Scan for the cell matching the given text and deliver its [X, Y] coordinate at center. 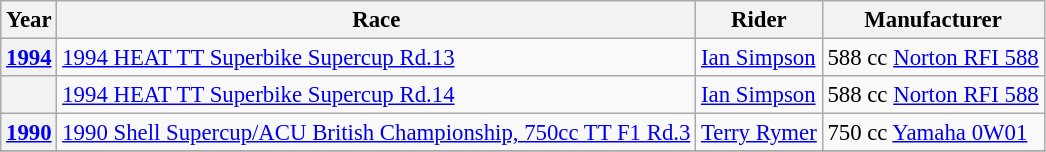
1994 HEAT TT Superbike Supercup Rd.13 [376, 58]
1994 HEAT TT Superbike Supercup Rd.14 [376, 95]
Race [376, 20]
Year [29, 20]
1994 [29, 58]
Rider [759, 20]
1990 Shell Supercup/ACU British Championship, 750cc TT F1 Rd.3 [376, 133]
1990 [29, 133]
Manufacturer [933, 20]
750 cc Yamaha 0W01 [933, 133]
Terry Rymer [759, 133]
